Capture the cell that displays the provided text and extract its [x, y] central coordinate. 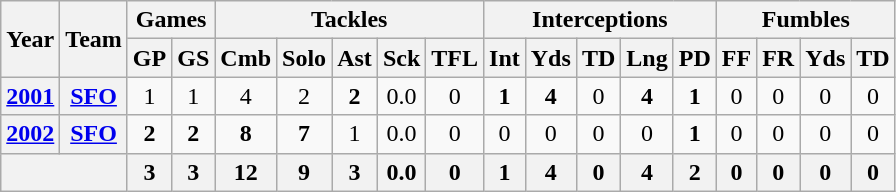
Team [94, 39]
9 [304, 172]
FF [736, 58]
2002 [30, 134]
GP [149, 58]
Ast [355, 58]
GS [194, 58]
Solo [304, 58]
FR [778, 58]
Tackles [350, 20]
PD [694, 58]
Fumbles [806, 20]
Year [30, 39]
Lng [647, 58]
7 [304, 134]
8 [246, 134]
12 [246, 172]
TFL [455, 58]
2001 [30, 96]
Sck [401, 58]
Interceptions [600, 20]
Games [170, 20]
Cmb [246, 58]
Int [505, 58]
